Extract the [x, y] coordinate from the center of the cell holding the provided text.  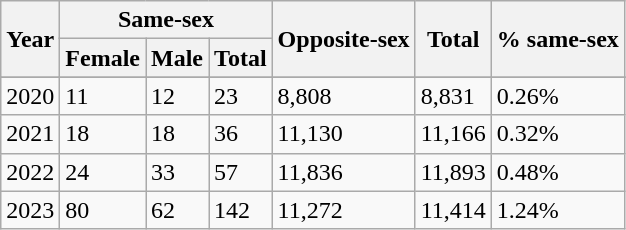
0.26% [558, 96]
2020 [30, 96]
11,836 [344, 172]
11,130 [344, 134]
11,893 [453, 172]
142 [241, 210]
0.48% [558, 172]
0.32% [558, 134]
Opposite-sex [344, 39]
% same-sex [558, 39]
11 [103, 96]
12 [178, 96]
2023 [30, 210]
Male [178, 58]
Year [30, 39]
36 [241, 134]
23 [241, 96]
62 [178, 210]
8,808 [344, 96]
2022 [30, 172]
Same-sex [166, 20]
11,414 [453, 210]
33 [178, 172]
1.24% [558, 210]
80 [103, 210]
11,166 [453, 134]
2021 [30, 134]
Female [103, 58]
57 [241, 172]
24 [103, 172]
11,272 [344, 210]
8,831 [453, 96]
